Output the (X, Y) coordinate of the center of the cell containing the given text.  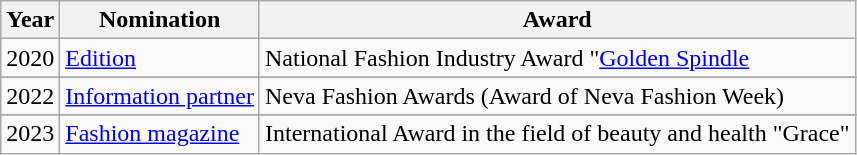
National Fashion Industry Award "Golden Spindle (557, 58)
Award (557, 20)
2022 (30, 96)
Neva Fashion Awards (Award of Neva Fashion Week) (557, 96)
Year (30, 20)
2020 (30, 58)
2023 (30, 134)
Edition (160, 58)
International Award in the field of beauty and health "Grace" (557, 134)
Nomination (160, 20)
Fashion magazine (160, 134)
Information partner (160, 96)
